For the text-containing cell, return its midpoint in [X, Y] coordinate format. 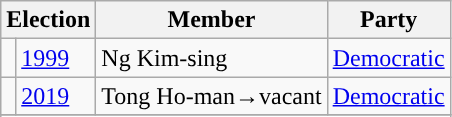
Party [388, 20]
Election [48, 20]
Tong Ho-man→vacant [212, 96]
2019 [56, 96]
1999 [56, 58]
Ng Kim-sing [212, 58]
Member [212, 20]
